Provide the (x, y) coordinate of the cell's center where the given text is located.  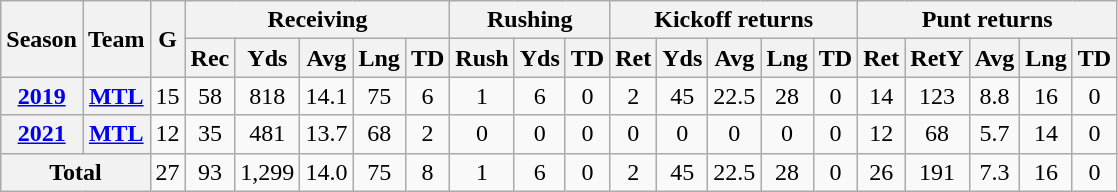
123 (937, 96)
27 (168, 172)
Season (42, 39)
Rushing (530, 20)
G (168, 39)
Rec (210, 58)
Kickoff returns (734, 20)
Total (76, 172)
13.7 (326, 134)
7.3 (994, 172)
2019 (42, 96)
5.7 (994, 134)
2021 (42, 134)
Rush (482, 58)
818 (268, 96)
1,299 (268, 172)
93 (210, 172)
26 (882, 172)
8.8 (994, 96)
8 (427, 172)
35 (210, 134)
15 (168, 96)
14.0 (326, 172)
14.1 (326, 96)
Punt returns (988, 20)
481 (268, 134)
Team (116, 39)
191 (937, 172)
RetY (937, 58)
58 (210, 96)
Receiving (318, 20)
